From the cell containing the given text, extract its center point as [x, y] coordinate. 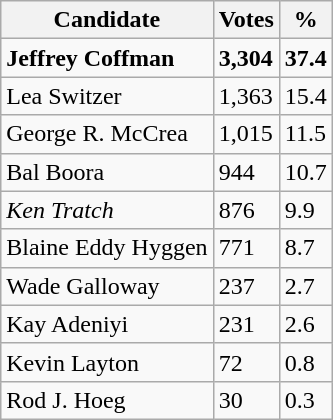
771 [246, 248]
Bal Boora [107, 172]
Votes [246, 20]
% [306, 20]
237 [246, 286]
0.8 [306, 362]
11.5 [306, 134]
10.7 [306, 172]
9.9 [306, 210]
15.4 [306, 96]
Kay Adeniyi [107, 324]
Kevin Layton [107, 362]
0.3 [306, 400]
Lea Switzer [107, 96]
944 [246, 172]
Ken Tratch [107, 210]
3,304 [246, 58]
2.6 [306, 324]
37.4 [306, 58]
30 [246, 400]
1,015 [246, 134]
72 [246, 362]
Jeffrey Coffman [107, 58]
Candidate [107, 20]
Rod J. Hoeg [107, 400]
George R. McCrea [107, 134]
231 [246, 324]
Wade Galloway [107, 286]
876 [246, 210]
8.7 [306, 248]
Blaine Eddy Hyggen [107, 248]
1,363 [246, 96]
2.7 [306, 286]
